For the text-containing cell, return its midpoint in [X, Y] coordinate format. 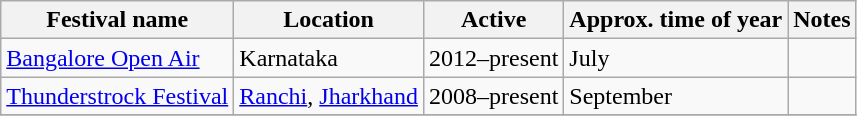
Active [493, 20]
Location [329, 20]
Approx. time of year [676, 20]
Thunderstrock Festival [118, 96]
Notes [822, 20]
September [676, 96]
2012–present [493, 58]
Festival name [118, 20]
Bangalore Open Air [118, 58]
Karnataka [329, 58]
July [676, 58]
2008–present [493, 96]
Ranchi, Jharkhand [329, 96]
